Detect which cell encompasses the target text, then output its (x, y) center coordinate. 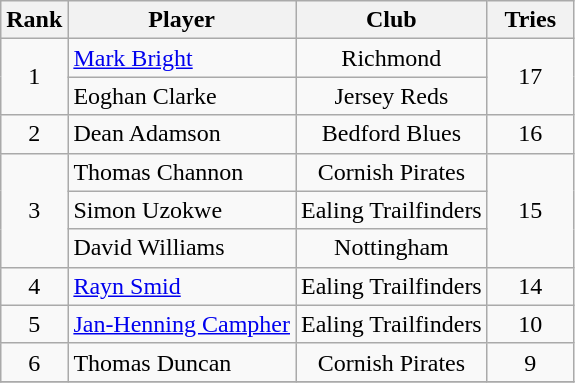
Rayn Smid (182, 286)
David Williams (182, 248)
10 (530, 324)
Rank (34, 20)
3 (34, 210)
17 (530, 77)
Mark Bright (182, 58)
9 (530, 362)
Nottingham (392, 248)
1 (34, 77)
Eoghan Clarke (182, 96)
Player (182, 20)
2 (34, 134)
6 (34, 362)
Simon Uzokwe (182, 210)
Thomas Duncan (182, 362)
4 (34, 286)
Jersey Reds (392, 96)
14 (530, 286)
Tries (530, 20)
Bedford Blues (392, 134)
15 (530, 210)
16 (530, 134)
Thomas Channon (182, 172)
Jan-Henning Campher (182, 324)
Club (392, 20)
5 (34, 324)
Richmond (392, 58)
Dean Adamson (182, 134)
